Provide the (X, Y) coordinate of the cell's center where the given text is located.  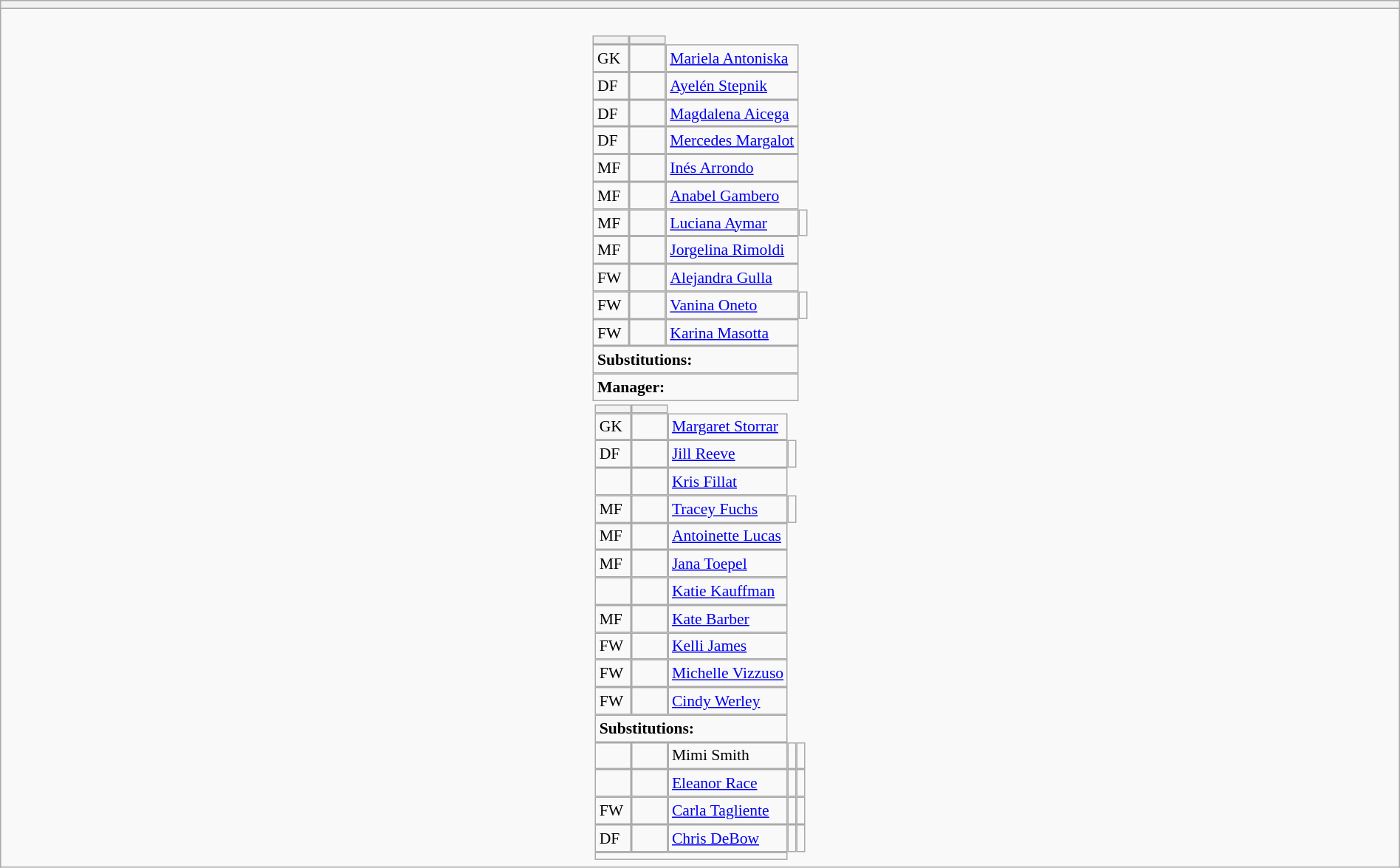
Mariela Antoniska (732, 58)
Tracey Fuchs (728, 508)
Ayelén Stepnik (732, 86)
Jana Toepel (728, 563)
Jorgelina Rimoldi (732, 250)
Jill Reeve (728, 454)
Manager: (696, 387)
Katie Kauffman (728, 591)
Cindy Werley (728, 700)
Mercedes Margalot (732, 140)
Kelli James (728, 646)
Carla Tagliente (728, 811)
Alejandra Gulla (732, 278)
Vanina Oneto (732, 304)
Inés Arrondo (732, 168)
Antoinette Lucas (728, 536)
Luciana Aymar (732, 223)
Magdalena Aicega (732, 114)
Karina Masotta (732, 332)
Anabel Gambero (732, 195)
Chris DeBow (728, 838)
Michelle Vizzuso (728, 674)
Kris Fillat (728, 482)
Kate Barber (728, 619)
Eleanor Race (728, 783)
Margaret Storrar (728, 427)
Mimi Smith (728, 755)
